From the cell containing the given text, extract its center point as (X, Y) coordinate. 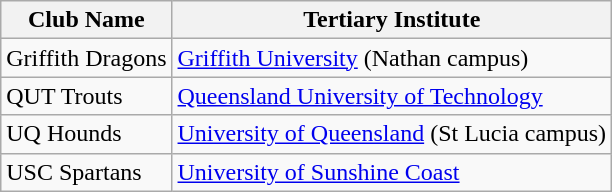
Griffith University (Nathan campus) (392, 58)
USC Spartans (86, 172)
Griffith Dragons (86, 58)
QUT Trouts (86, 96)
Club Name (86, 20)
Tertiary Institute (392, 20)
Queensland University of Technology (392, 96)
University of Queensland (St Lucia campus) (392, 134)
UQ Hounds (86, 134)
University of Sunshine Coast (392, 172)
